Determine the [X, Y] coordinate at the center of the cell enclosing the given text.  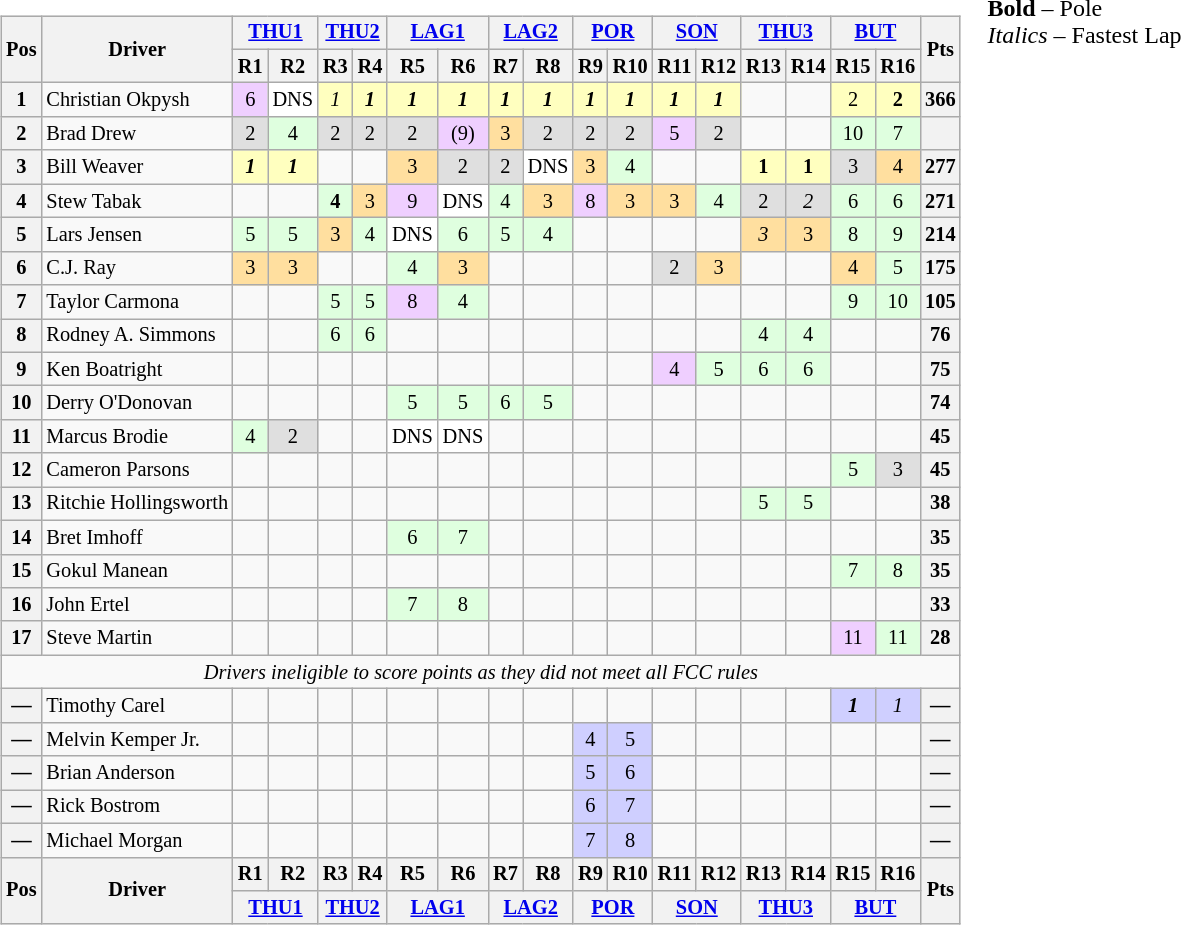
14 [21, 537]
Taylor Carmona [136, 302]
13 [21, 504]
Ritchie Hollingsworth [136, 504]
277 [940, 167]
Steve Martin [136, 638]
C.J. Ray [136, 268]
Christian Okpysh [136, 100]
366 [940, 100]
Gokul Manean [136, 571]
Derry O'Donovan [136, 403]
15 [21, 571]
Rick Bostrom [136, 807]
Lars Jensen [136, 235]
12 [21, 470]
76 [940, 336]
Ken Boatright [136, 369]
Bret Imhoff [136, 537]
Michael Morgan [136, 840]
105 [940, 302]
74 [940, 403]
Timothy Carel [136, 706]
Brad Drew [136, 134]
Bill Weaver [136, 167]
271 [940, 201]
Brian Anderson [136, 773]
75 [940, 369]
John Ertel [136, 605]
Drivers ineligible to score points as they did not meet all FCC rules [480, 672]
175 [940, 268]
28 [940, 638]
214 [940, 235]
Cameron Parsons [136, 470]
Rodney A. Simmons [136, 336]
(9) [463, 134]
17 [21, 638]
Marcus Brodie [136, 437]
16 [21, 605]
38 [940, 504]
Melvin Kemper Jr. [136, 739]
Stew Tabak [136, 201]
33 [940, 605]
